Return (X, Y) of the center of cell containing provided text 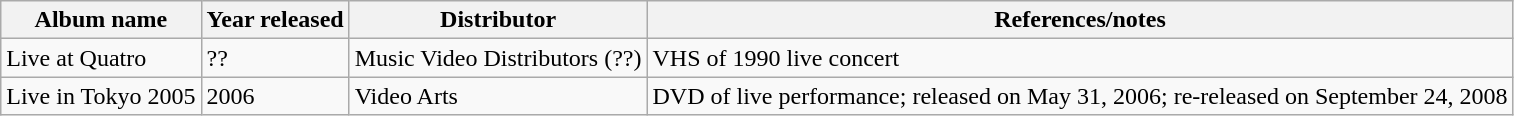
Live at Quatro (101, 58)
Album name (101, 20)
VHS of 1990 live concert (1080, 58)
Distributor (498, 20)
DVD of live performance; released on May 31, 2006; re-released on September 24, 2008 (1080, 96)
Live in Tokyo 2005 (101, 96)
Video Arts (498, 96)
Music Video Distributors (??) (498, 58)
References/notes (1080, 20)
?? (275, 58)
2006 (275, 96)
Year released (275, 20)
